Pinpoint the cell where the given text exists, returning its (x, y) midpoint coordinate. 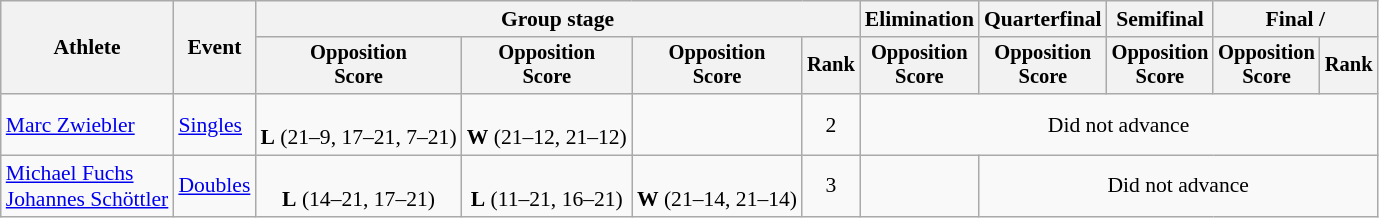
Group stage (557, 19)
Elimination (920, 19)
Semifinal (1160, 19)
Marc Zwiebler (88, 124)
Athlete (88, 48)
Final / (1295, 19)
W (21–14, 21–14) (717, 186)
Event (214, 48)
Quarterfinal (1043, 19)
3 (831, 186)
Michael FuchsJohannes Schöttler (88, 186)
L (11–21, 16–21) (547, 186)
Doubles (214, 186)
W (21–12, 21–12) (547, 124)
2 (831, 124)
Singles (214, 124)
L (14–21, 17–21) (358, 186)
L (21–9, 17–21, 7–21) (358, 124)
